Output the [x, y] coordinate of the center of the cell containing the given text.  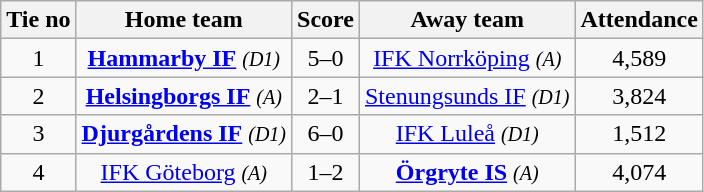
Hammarby IF (D1) [184, 58]
Helsingborgs IF (A) [184, 96]
3,824 [639, 96]
Tie no [38, 20]
Stenungsunds IF (D1) [467, 96]
IFK Norrköping (A) [467, 58]
6–0 [326, 134]
1 [38, 58]
1–2 [326, 172]
IFK Luleå (D1) [467, 134]
4,074 [639, 172]
IFK Göteborg (A) [184, 172]
4,589 [639, 58]
2 [38, 96]
3 [38, 134]
Örgryte IS (A) [467, 172]
4 [38, 172]
Djurgårdens IF (D1) [184, 134]
Attendance [639, 20]
Score [326, 20]
2–1 [326, 96]
Away team [467, 20]
1,512 [639, 134]
5–0 [326, 58]
Home team [184, 20]
